Find where the given text appears and provide that cell's center as (x, y) coordinate. 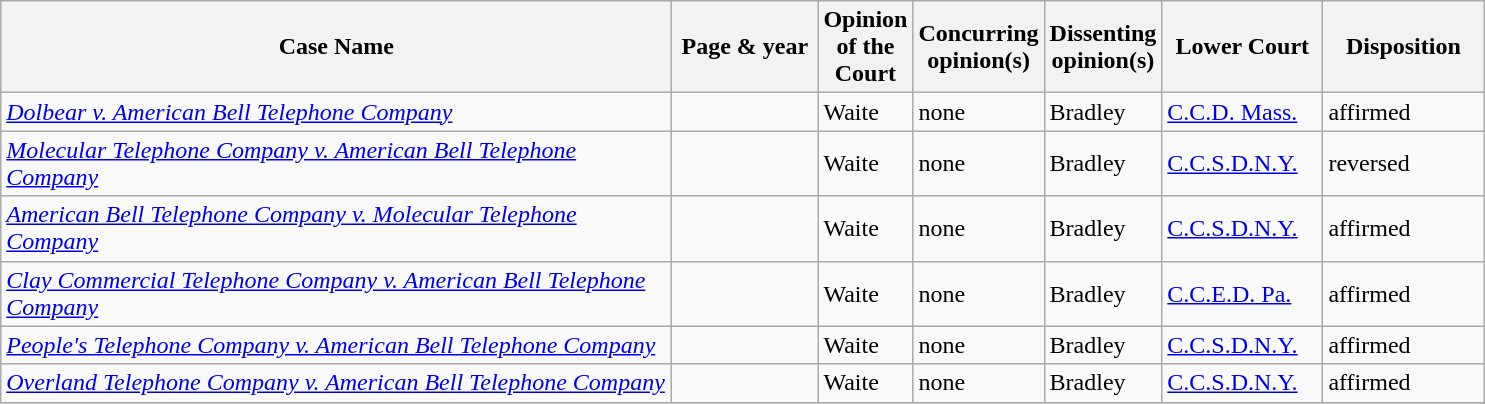
Molecular Telephone Company v. American Bell Telephone Company (336, 164)
Clay Commercial Telephone Company v. American Bell Telephone Company (336, 294)
Page & year (745, 47)
Case Name (336, 47)
Concurring opinion(s) (978, 47)
Opinion of the Court (866, 47)
C.C.D. Mass. (1242, 112)
Dolbear v. American Bell Telephone Company (336, 112)
Lower Court (1242, 47)
People's Telephone Company v. American Bell Telephone Company (336, 345)
Dissenting opinion(s) (1103, 47)
Disposition (1404, 47)
Overland Telephone Company v. American Bell Telephone Company (336, 383)
American Bell Telephone Company v. Molecular Telephone Company (336, 228)
C.C.E.D. Pa. (1242, 294)
reversed (1404, 164)
